Scan for the cell matching the given text and deliver its (x, y) coordinate at center. 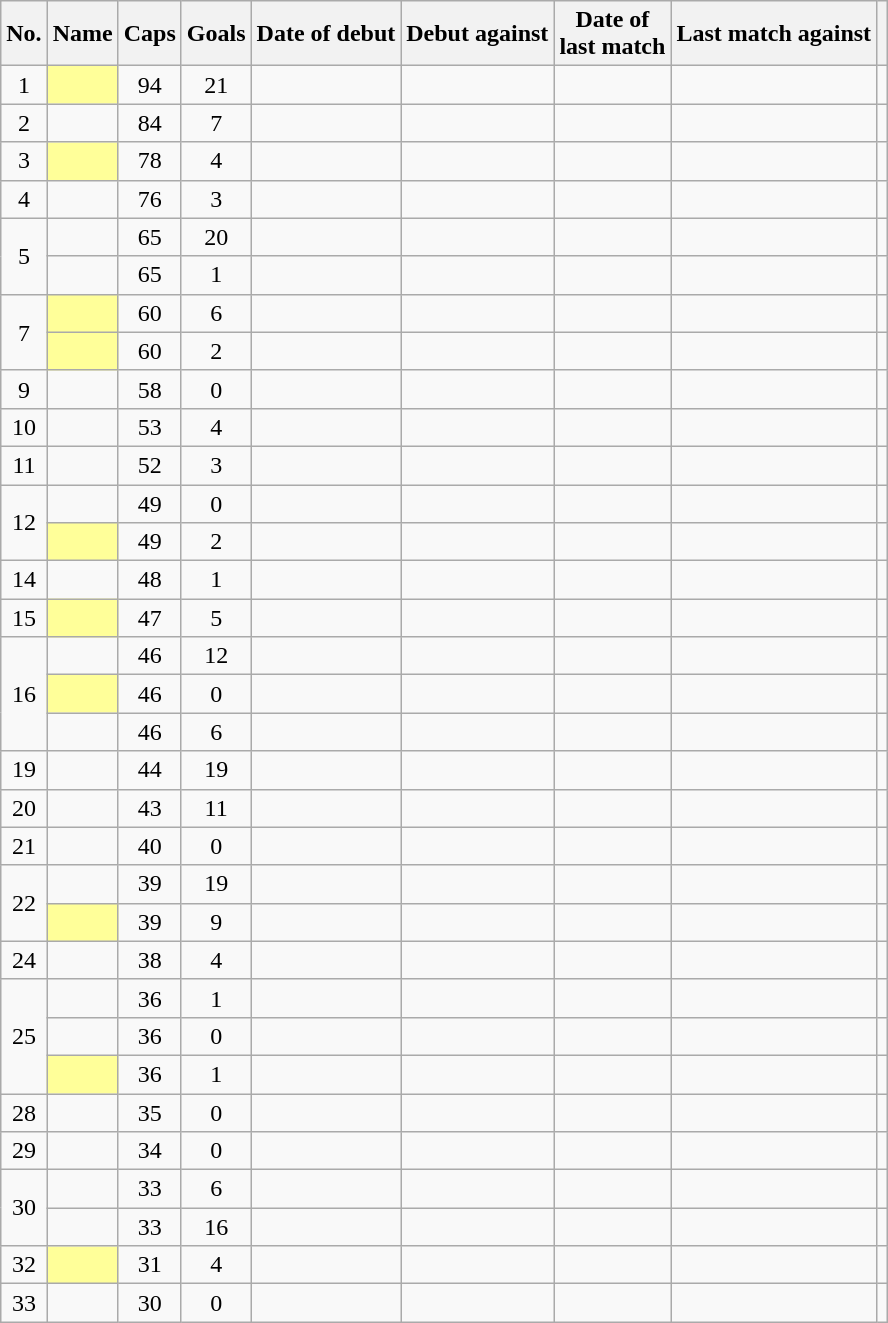
84 (150, 123)
Last match against (774, 34)
Caps (150, 34)
48 (150, 580)
31 (150, 1265)
22 (24, 903)
28 (24, 1113)
94 (150, 85)
No. (24, 34)
Name (82, 34)
53 (150, 427)
76 (150, 199)
44 (150, 770)
Debut against (478, 34)
38 (150, 960)
52 (150, 465)
25 (24, 1036)
32 (24, 1265)
78 (150, 161)
24 (24, 960)
35 (150, 1113)
34 (150, 1151)
Goals (216, 34)
43 (150, 808)
Date of debut (326, 34)
40 (150, 846)
14 (24, 580)
10 (24, 427)
47 (150, 618)
29 (24, 1151)
Date oflast match (612, 34)
58 (150, 389)
15 (24, 618)
